From the cell containing the given text, extract its center point as [X, Y] coordinate. 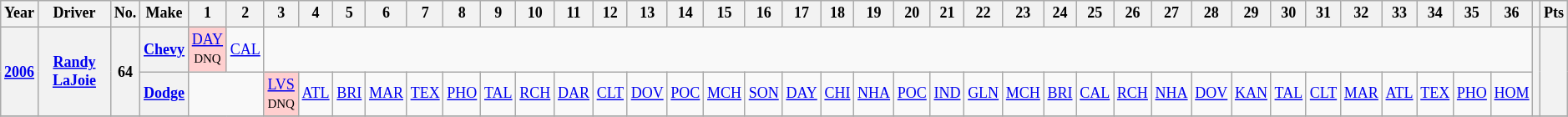
19 [874, 13]
13 [647, 13]
DAR [574, 94]
27 [1171, 13]
2 [245, 13]
9 [498, 13]
26 [1133, 13]
24 [1060, 13]
21 [947, 13]
12 [609, 13]
No. [125, 13]
17 [802, 13]
7 [425, 13]
Make [164, 13]
35 [1473, 13]
29 [1252, 13]
20 [912, 13]
16 [763, 13]
23 [1023, 13]
Randy LaJoie [73, 72]
34 [1435, 13]
Pts [1555, 13]
8 [463, 13]
10 [535, 13]
KAN [1252, 94]
2006 [20, 72]
32 [1361, 13]
5 [349, 13]
31 [1323, 13]
Driver [73, 13]
DAYDNQ [207, 49]
HOM [1511, 94]
Chevy [164, 49]
Year [20, 13]
64 [125, 72]
3 [281, 13]
1 [207, 13]
28 [1211, 13]
CHI [837, 94]
IND [947, 94]
15 [725, 13]
14 [685, 13]
33 [1399, 13]
4 [316, 13]
DAY [802, 94]
22 [984, 13]
30 [1288, 13]
Dodge [164, 94]
SON [763, 94]
25 [1095, 13]
18 [837, 13]
36 [1511, 13]
11 [574, 13]
GLN [984, 94]
LVSDNQ [281, 94]
6 [387, 13]
